Locate the cell with the specified text and output its (x, y) center coordinate. 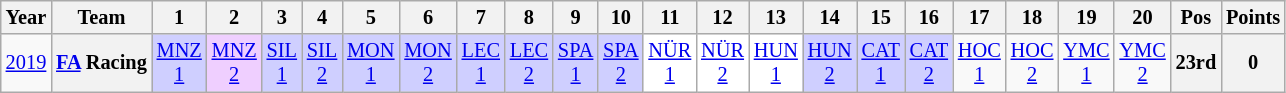
Year (26, 17)
FA Racing (101, 63)
2019 (26, 63)
16 (929, 17)
NÜR1 (670, 63)
23rd (1196, 63)
CAT1 (881, 63)
SPA1 (576, 63)
SIL2 (322, 63)
Points (1253, 17)
2 (234, 17)
Team (101, 17)
SPA2 (620, 63)
15 (881, 17)
NÜR2 (722, 63)
6 (428, 17)
MNZ2 (234, 63)
YMC1 (1086, 63)
0 (1253, 63)
17 (980, 17)
18 (1032, 17)
9 (576, 17)
Pos (1196, 17)
10 (620, 17)
MON2 (428, 63)
LEC2 (529, 63)
3 (282, 17)
HUN2 (830, 63)
1 (180, 17)
4 (322, 17)
HOC2 (1032, 63)
8 (529, 17)
SIL1 (282, 63)
5 (370, 17)
YMC2 (1142, 63)
11 (670, 17)
12 (722, 17)
CAT2 (929, 63)
MON1 (370, 63)
MNZ1 (180, 63)
13 (776, 17)
HOC1 (980, 63)
19 (1086, 17)
20 (1142, 17)
14 (830, 17)
HUN1 (776, 63)
LEC1 (481, 63)
7 (481, 17)
